For the text-containing cell, return its midpoint in [x, y] coordinate format. 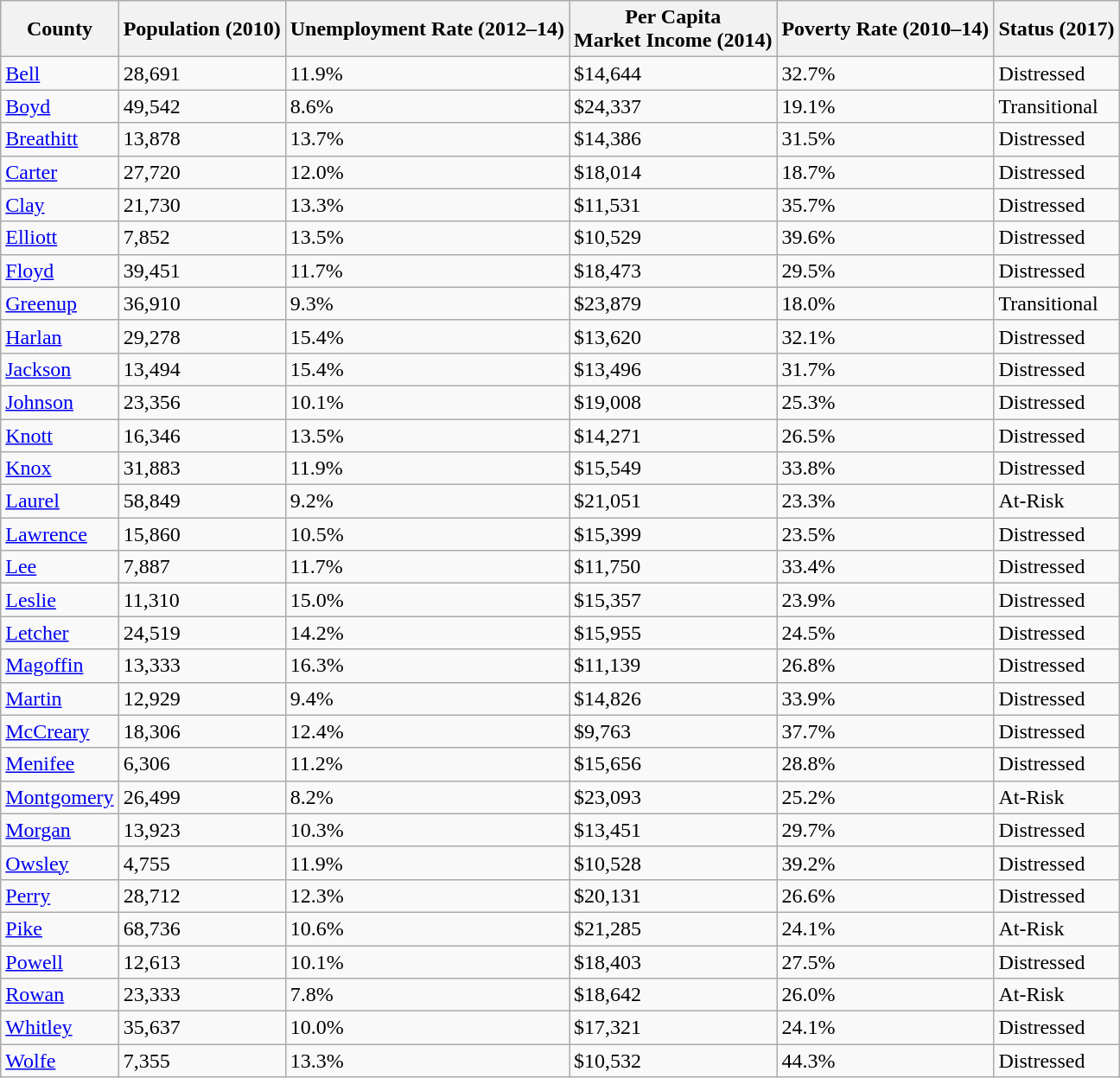
Population (2010) [202, 29]
9.2% [427, 501]
$15,399 [673, 534]
Morgan [60, 830]
Carter [60, 172]
12,613 [202, 962]
$13,496 [673, 369]
31.5% [885, 139]
6,306 [202, 764]
33.4% [885, 567]
$15,357 [673, 600]
Whitley [60, 1028]
Magoffin [60, 666]
68,736 [202, 928]
Jackson [60, 369]
26.0% [885, 995]
7,852 [202, 238]
12.4% [427, 731]
12.0% [427, 172]
$24,337 [673, 106]
36,910 [202, 303]
Breathitt [60, 139]
Greenup [60, 303]
21,730 [202, 205]
8.6% [427, 106]
33.8% [885, 469]
26,499 [202, 797]
8.2% [427, 797]
Martin [60, 698]
Pike [60, 928]
Bell [60, 73]
44.3% [885, 1061]
26.6% [885, 896]
McCreary [60, 731]
23,356 [202, 402]
$13,451 [673, 830]
7,355 [202, 1061]
Johnson [60, 402]
58,849 [202, 501]
13,333 [202, 666]
18,306 [202, 731]
24.5% [885, 633]
24,519 [202, 633]
13,878 [202, 139]
$15,955 [673, 633]
10.6% [427, 928]
Leslie [60, 600]
4,755 [202, 863]
31.7% [885, 369]
Perry [60, 896]
9.3% [427, 303]
Harlan [60, 336]
27,720 [202, 172]
Lee [60, 567]
$21,051 [673, 501]
49,542 [202, 106]
13,494 [202, 369]
26.8% [885, 666]
$10,529 [673, 238]
$18,403 [673, 962]
18.7% [885, 172]
$20,131 [673, 896]
Knox [60, 469]
16,346 [202, 435]
28,712 [202, 896]
12,929 [202, 698]
$13,620 [673, 336]
Lawrence [60, 534]
$14,644 [673, 73]
County [60, 29]
$14,386 [673, 139]
$11,139 [673, 666]
10.0% [427, 1028]
19.1% [885, 106]
Boyd [60, 106]
Rowan [60, 995]
14.2% [427, 633]
15,860 [202, 534]
$11,750 [673, 567]
35,637 [202, 1028]
16.3% [427, 666]
Montgomery [60, 797]
Status (2017) [1056, 29]
28,691 [202, 73]
32.7% [885, 73]
28.8% [885, 764]
39.6% [885, 238]
33.9% [885, 698]
Per CapitaMarket Income (2014) [673, 29]
29.7% [885, 830]
39,451 [202, 271]
31,883 [202, 469]
37.7% [885, 731]
$21,285 [673, 928]
23.9% [885, 600]
35.7% [885, 205]
26.5% [885, 435]
11,310 [202, 600]
$11,531 [673, 205]
$14,271 [673, 435]
7.8% [427, 995]
18.0% [885, 303]
$18,014 [673, 172]
$17,321 [673, 1028]
10.5% [427, 534]
29.5% [885, 271]
15.0% [427, 600]
Knott [60, 435]
23,333 [202, 995]
Clay [60, 205]
9.4% [427, 698]
Floyd [60, 271]
$9,763 [673, 731]
$18,473 [673, 271]
25.3% [885, 402]
$15,656 [673, 764]
11.2% [427, 764]
$14,826 [673, 698]
Wolfe [60, 1061]
13.7% [427, 139]
Menifee [60, 764]
$18,642 [673, 995]
23.3% [885, 501]
13,923 [202, 830]
25.2% [885, 797]
$19,008 [673, 402]
$15,549 [673, 469]
$23,879 [673, 303]
32.1% [885, 336]
23.5% [885, 534]
Powell [60, 962]
39.2% [885, 863]
10.3% [427, 830]
Poverty Rate (2010–14) [885, 29]
29,278 [202, 336]
Owsley [60, 863]
12.3% [427, 896]
$10,532 [673, 1061]
7,887 [202, 567]
27.5% [885, 962]
$10,528 [673, 863]
Letcher [60, 633]
$23,093 [673, 797]
Elliott [60, 238]
Unemployment Rate (2012–14) [427, 29]
Laurel [60, 501]
